Return [X, Y] of the center of cell containing provided text 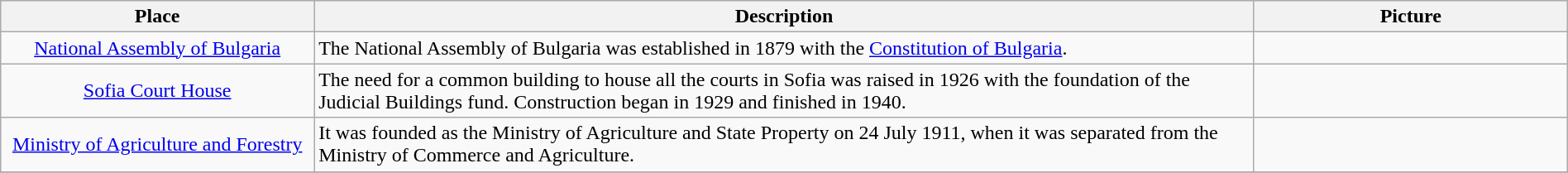
Place [157, 17]
Picture [1411, 17]
National Assembly of Bulgaria [157, 48]
Ministry of Agriculture and Forestry [157, 144]
Sofia Court House [157, 91]
The National Assembly of Bulgaria was established in 1879 with the Constitution of Bulgaria. [784, 48]
Description [784, 17]
